Determine the (X, Y) coordinate at the center of the cell enclosing the given text.  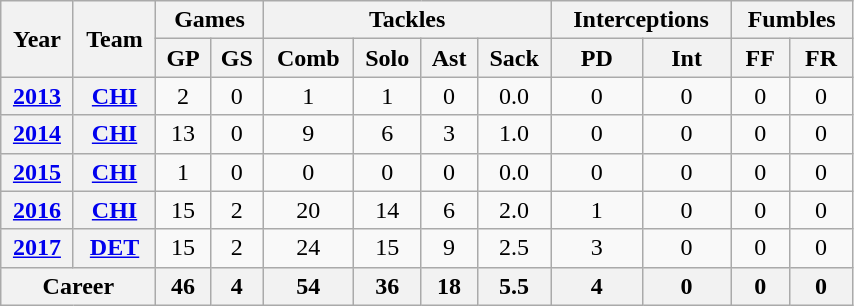
Ast (449, 58)
2017 (37, 248)
Career (78, 286)
2014 (37, 134)
2.5 (514, 248)
Interceptions (641, 20)
54 (308, 286)
Tackles (407, 20)
13 (183, 134)
Year (37, 39)
PD (596, 58)
36 (388, 286)
GS (236, 58)
Team (114, 39)
14 (388, 210)
Games (210, 20)
Int (686, 58)
20 (308, 210)
GP (183, 58)
1.0 (514, 134)
2013 (37, 96)
5.5 (514, 286)
2015 (37, 172)
Fumbles (792, 20)
18 (449, 286)
2.0 (514, 210)
Comb (308, 58)
DET (114, 248)
2016 (37, 210)
Solo (388, 58)
24 (308, 248)
FR (822, 58)
FF (760, 58)
46 (183, 286)
Sack (514, 58)
